Pinpoint the cell where the given text exists, returning its (X, Y) midpoint coordinate. 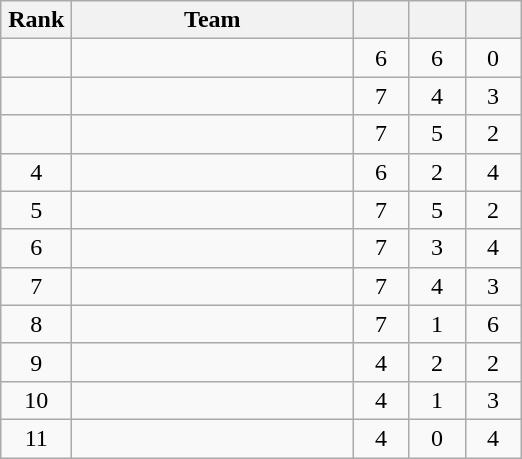
Rank (36, 20)
9 (36, 362)
10 (36, 400)
8 (36, 324)
11 (36, 438)
Team (212, 20)
